Provide the (X, Y) coordinate of the cell's center where the given text is located.  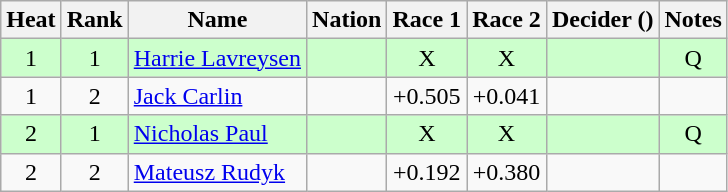
+0.192 (427, 172)
+0.505 (427, 96)
Jack Carlin (217, 96)
Rank (94, 20)
Name (217, 20)
Heat (31, 20)
+0.041 (507, 96)
+0.380 (507, 172)
Nicholas Paul (217, 134)
Notes (693, 20)
Race 1 (427, 20)
Mateusz Rudyk (217, 172)
Decider () (602, 20)
Nation (347, 20)
Harrie Lavreysen (217, 58)
Race 2 (507, 20)
